Provide the (x, y) coordinate of the cell's center where the given text is located.  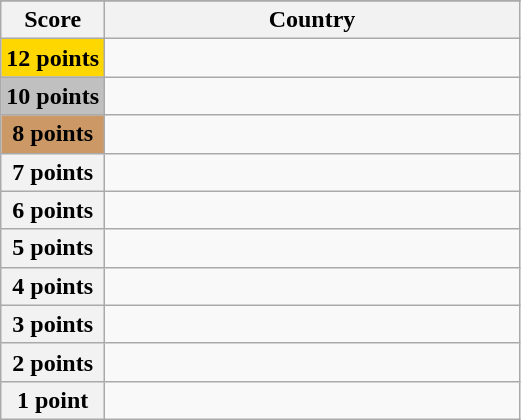
1 point (53, 400)
Country (312, 20)
8 points (53, 134)
Score (53, 20)
10 points (53, 96)
2 points (53, 362)
5 points (53, 248)
6 points (53, 210)
4 points (53, 286)
3 points (53, 324)
7 points (53, 172)
12 points (53, 58)
